Output the (X, Y) coordinate of the center of the cell containing the given text.  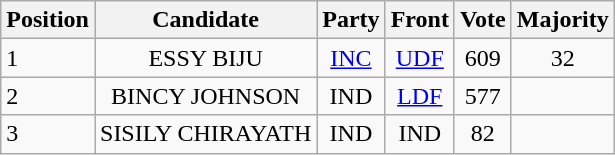
32 (562, 58)
ESSY BIJU (205, 58)
Party (351, 20)
SISILY CHIRAYATH (205, 134)
Candidate (205, 20)
BINCY JOHNSON (205, 96)
Majority (562, 20)
577 (482, 96)
1 (48, 58)
LDF (420, 96)
Front (420, 20)
3 (48, 134)
UDF (420, 58)
Position (48, 20)
82 (482, 134)
2 (48, 96)
Vote (482, 20)
INC (351, 58)
609 (482, 58)
